Capture the cell that displays the provided text and extract its (x, y) central coordinate. 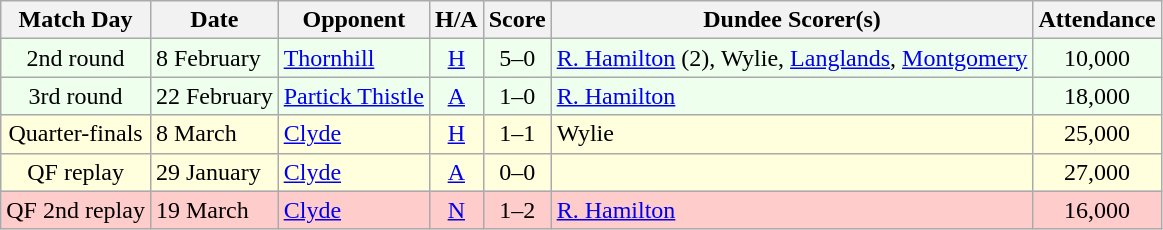
2nd round (76, 58)
0–0 (517, 172)
Attendance (1097, 20)
19 March (214, 210)
8 February (214, 58)
Wylie (792, 134)
18,000 (1097, 96)
N (456, 210)
1–0 (517, 96)
10,000 (1097, 58)
25,000 (1097, 134)
8 March (214, 134)
1–1 (517, 134)
Partick Thistle (354, 96)
H/A (456, 20)
3rd round (76, 96)
Quarter-finals (76, 134)
Dundee Scorer(s) (792, 20)
22 February (214, 96)
27,000 (1097, 172)
1–2 (517, 210)
R. Hamilton (2), Wylie, Langlands, Montgomery (792, 58)
5–0 (517, 58)
Score (517, 20)
16,000 (1097, 210)
Opponent (354, 20)
Date (214, 20)
29 January (214, 172)
Thornhill (354, 58)
QF 2nd replay (76, 210)
QF replay (76, 172)
Match Day (76, 20)
